Identify which cell holds the provided text, then report its (x, y) central coordinate. 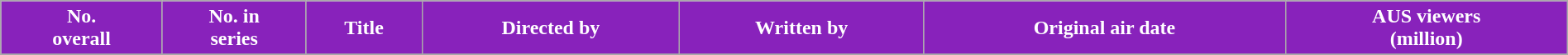
No. overall (82, 28)
Written by (801, 28)
No. inseries (233, 28)
AUS viewers (million) (1426, 28)
Directed by (551, 28)
Original air date (1105, 28)
Title (364, 28)
